Find where the given text appears and provide that cell's center as (x, y) coordinate. 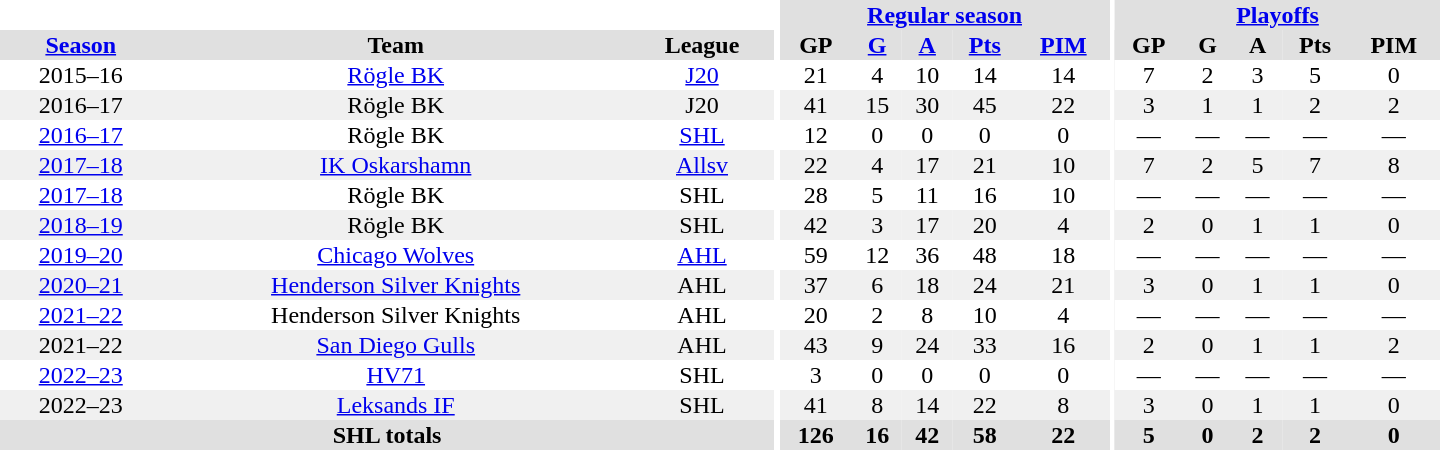
15 (877, 105)
126 (816, 435)
36 (927, 255)
Playoffs (1278, 15)
6 (877, 285)
2015–16 (81, 75)
2018–19 (81, 225)
Regular season (945, 15)
30 (927, 105)
45 (984, 105)
43 (816, 345)
San Diego Gulls (396, 345)
28 (816, 195)
HV71 (396, 375)
Allsv (702, 165)
League (702, 45)
2019–20 (81, 255)
9 (877, 345)
Leksands IF (396, 405)
37 (816, 285)
33 (984, 345)
48 (984, 255)
SHL totals (387, 435)
IK Oskarshamn (396, 165)
Season (81, 45)
11 (927, 195)
59 (816, 255)
Chicago Wolves (396, 255)
Team (396, 45)
58 (984, 435)
2020–21 (81, 285)
